Output the [X, Y] coordinate of the center of the cell containing the given text.  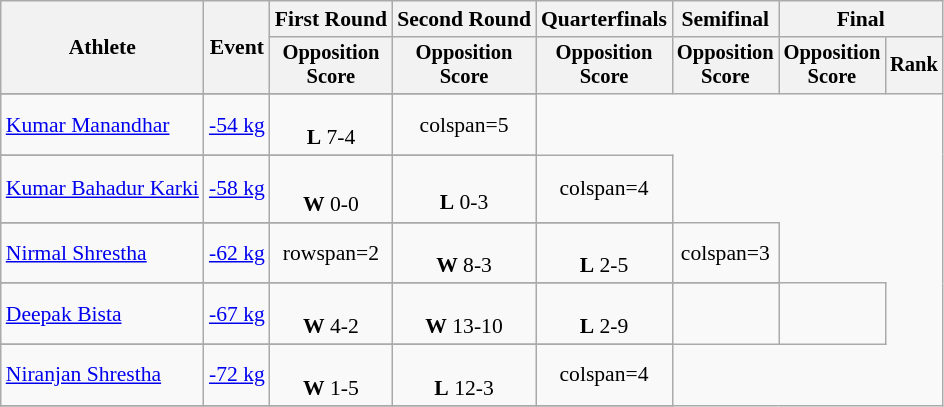
W 4-2 [331, 314]
colspan=5 [464, 124]
Quarterfinals [604, 19]
L 2-5 [604, 252]
L 2-9 [604, 314]
W 0-0 [331, 190]
Deepak Bista [102, 314]
Kumar Bahadur Karki [102, 190]
First Round [331, 19]
-58 kg [237, 190]
L 0-3 [464, 190]
Rank [914, 66]
-54 kg [237, 124]
W 1-5 [331, 376]
Final [861, 19]
W 8-3 [464, 252]
W 13-10 [464, 314]
Event [237, 48]
rowspan=2 [331, 252]
L 12-3 [464, 376]
-72 kg [237, 376]
-62 kg [237, 252]
-67 kg [237, 314]
L 7-4 [331, 124]
Semifinal [726, 19]
colspan=3 [726, 252]
Nirmal Shrestha [102, 252]
Kumar Manandhar [102, 124]
Niranjan Shrestha [102, 376]
Second Round [464, 19]
Athlete [102, 48]
